For the text-containing cell, return its midpoint in (x, y) coordinate format. 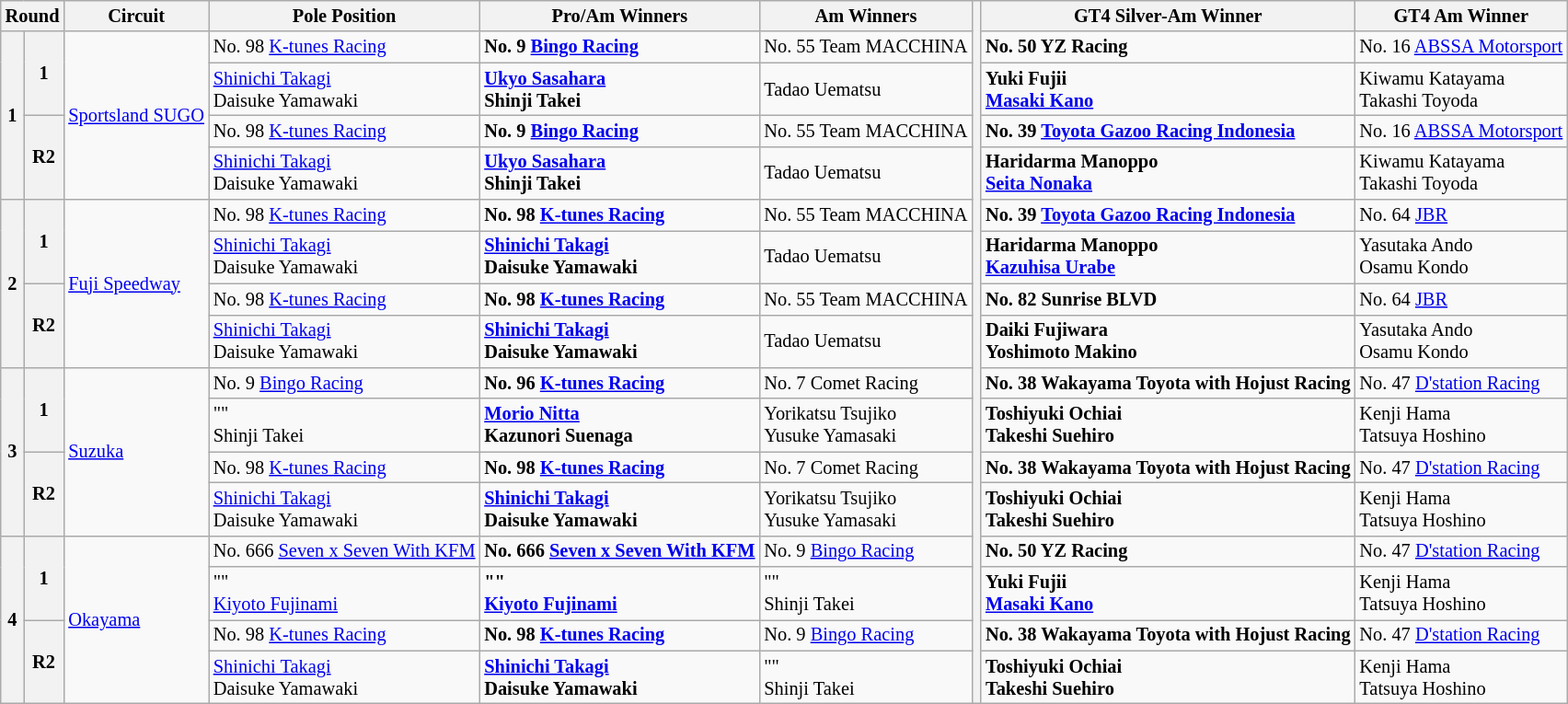
4 (13, 620)
3 (13, 451)
Am Winners (865, 16)
Round (33, 16)
Suzuka (136, 451)
Morio Nitta Kazunori Suenaga (619, 425)
Pro/Am Winners (619, 16)
Fuji Speedway (136, 283)
Pole Position (344, 16)
Circuit (136, 16)
2 (13, 283)
GT4 Silver-Am Winner (1168, 16)
Haridarma Manoppo Seita Nonaka (1168, 173)
Sportsland SUGO (136, 116)
Haridarma Manoppo Kazuhisa Urabe (1168, 257)
Daiki Fujiwara Yoshimoto Makino (1168, 341)
No. 82 Sunrise BLVD (1168, 299)
GT4 Am Winner (1461, 16)
No. 96 K-tunes Racing (619, 383)
Okayama (136, 620)
